Determine the (x, y) coordinate at the center of the cell enclosing the given text.  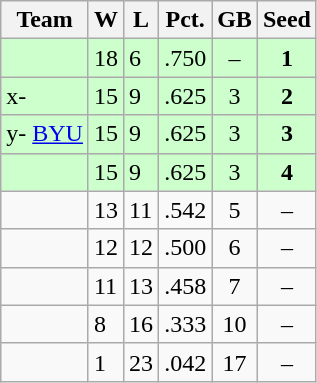
8 (106, 324)
7 (235, 286)
.458 (186, 286)
GB (235, 20)
10 (235, 324)
Team (45, 20)
.750 (186, 58)
x- (45, 96)
.042 (186, 362)
W (106, 20)
2 (286, 96)
16 (142, 324)
.500 (186, 248)
Seed (286, 20)
.333 (186, 324)
y- BYU (45, 134)
L (142, 20)
17 (235, 362)
5 (235, 210)
.542 (186, 210)
23 (142, 362)
4 (286, 172)
Pct. (186, 20)
18 (106, 58)
